Determine the (X, Y) coordinate at the center of the cell enclosing the given text.  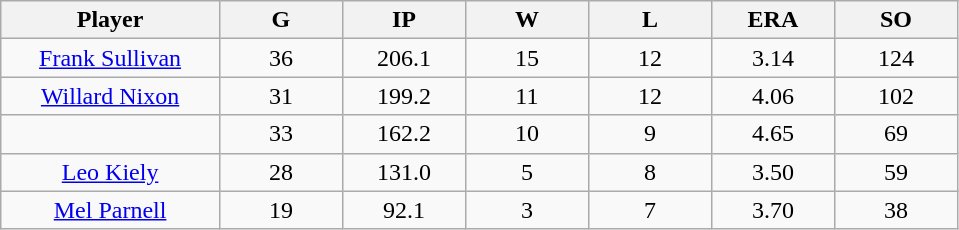
3.50 (772, 172)
36 (280, 58)
3.14 (772, 58)
28 (280, 172)
19 (280, 210)
5 (526, 172)
206.1 (404, 58)
9 (650, 134)
102 (896, 96)
8 (650, 172)
131.0 (404, 172)
4.65 (772, 134)
W (526, 20)
124 (896, 58)
92.1 (404, 210)
L (650, 20)
SO (896, 20)
10 (526, 134)
31 (280, 96)
3 (526, 210)
Mel Parnell (110, 210)
Frank Sullivan (110, 58)
4.06 (772, 96)
7 (650, 210)
3.70 (772, 210)
15 (526, 58)
69 (896, 134)
38 (896, 210)
Leo Kiely (110, 172)
11 (526, 96)
Willard Nixon (110, 96)
33 (280, 134)
IP (404, 20)
ERA (772, 20)
Player (110, 20)
199.2 (404, 96)
59 (896, 172)
G (280, 20)
162.2 (404, 134)
